Determine the [X, Y] coordinate at the center of the cell enclosing the given text.  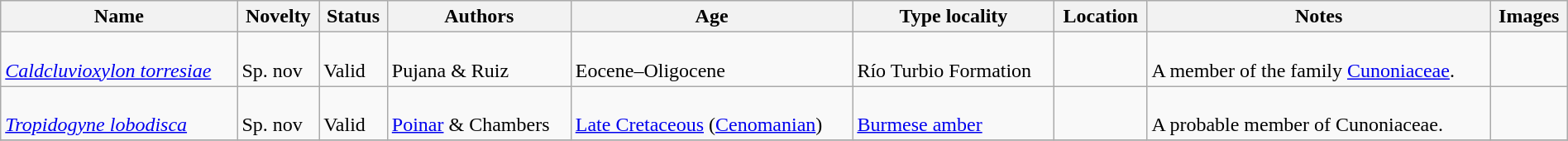
Pujana & Ruiz [479, 60]
Images [1528, 17]
Status [354, 17]
Location [1101, 17]
Burmese amber [954, 113]
Tropidogyne lobodisca [119, 113]
Type locality [954, 17]
Río Turbio Formation [954, 60]
Novelty [278, 17]
A member of the family Cunoniaceae. [1318, 60]
Eocene–Oligocene [711, 60]
Late Cretaceous (Cenomanian) [711, 113]
Poinar & Chambers [479, 113]
A probable member of Cunoniaceae. [1318, 113]
Age [711, 17]
Authors [479, 17]
Notes [1318, 17]
Name [119, 17]
Caldcluvioxylon torresiae [119, 60]
